Scan for the cell matching the given text and deliver its (x, y) coordinate at center. 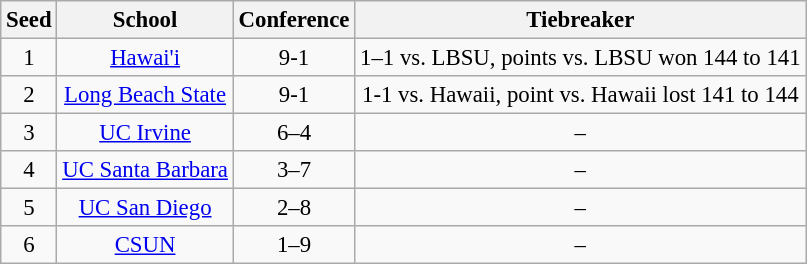
UC San Diego (145, 208)
2–8 (294, 208)
1-1 vs. Hawaii, point vs. Hawaii lost 141 to 144 (580, 95)
Hawai'i (145, 58)
3–7 (294, 170)
Tiebreaker (580, 20)
UC Irvine (145, 133)
4 (29, 170)
Long Beach State (145, 95)
1 (29, 58)
6–4 (294, 133)
2 (29, 95)
5 (29, 208)
Conference (294, 20)
CSUN (145, 245)
School (145, 20)
1–1 vs. LBSU, points vs. LBSU won 144 to 141 (580, 58)
3 (29, 133)
Seed (29, 20)
UC Santa Barbara (145, 170)
1–9 (294, 245)
6 (29, 245)
